For the text-containing cell, return its midpoint in [X, Y] coordinate format. 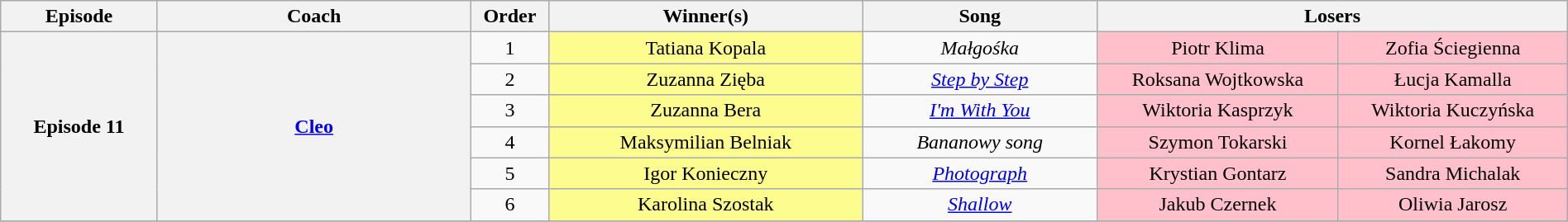
Zofia Ściegienna [1452, 48]
Roksana Wojtkowska [1217, 79]
Step by Step [980, 79]
Losers [1332, 17]
Cleo [314, 126]
Kornel Łakomy [1452, 142]
Winner(s) [706, 17]
1 [509, 48]
Małgośka [980, 48]
3 [509, 111]
Wiktoria Kuczyńska [1452, 111]
Zuzanna Bera [706, 111]
I'm With You [980, 111]
Szymon Tokarski [1217, 142]
Krystian Gontarz [1217, 173]
Song [980, 17]
Wiktoria Kasprzyk [1217, 111]
Tatiana Kopala [706, 48]
2 [509, 79]
Oliwia Jarosz [1452, 205]
Coach [314, 17]
6 [509, 205]
Łucja Kamalla [1452, 79]
Episode [79, 17]
Bananowy song [980, 142]
Photograph [980, 173]
5 [509, 173]
Piotr Klima [1217, 48]
Karolina Szostak [706, 205]
Igor Konieczny [706, 173]
4 [509, 142]
Jakub Czernek [1217, 205]
Shallow [980, 205]
Zuzanna Zięba [706, 79]
Order [509, 17]
Sandra Michalak [1452, 173]
Episode 11 [79, 126]
Maksymilian Belniak [706, 142]
